Determine the [x, y] coordinate at the center of the cell enclosing the given text.  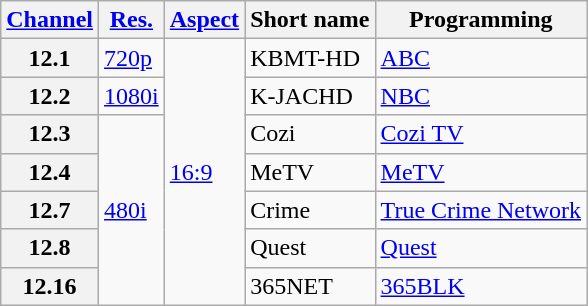
Crime [310, 210]
Programming [481, 20]
K-JACHD [310, 96]
Cozi [310, 134]
365BLK [481, 286]
12.16 [50, 286]
Short name [310, 20]
NBC [481, 96]
12.1 [50, 58]
12.2 [50, 96]
Aspect [204, 20]
720p [132, 58]
365NET [310, 286]
480i [132, 210]
True Crime Network [481, 210]
KBMT-HD [310, 58]
16:9 [204, 172]
Res. [132, 20]
Cozi TV [481, 134]
1080i [132, 96]
12.3 [50, 134]
ABC [481, 58]
12.8 [50, 248]
Channel [50, 20]
12.4 [50, 172]
12.7 [50, 210]
